Capture the cell that displays the provided text and extract its (x, y) central coordinate. 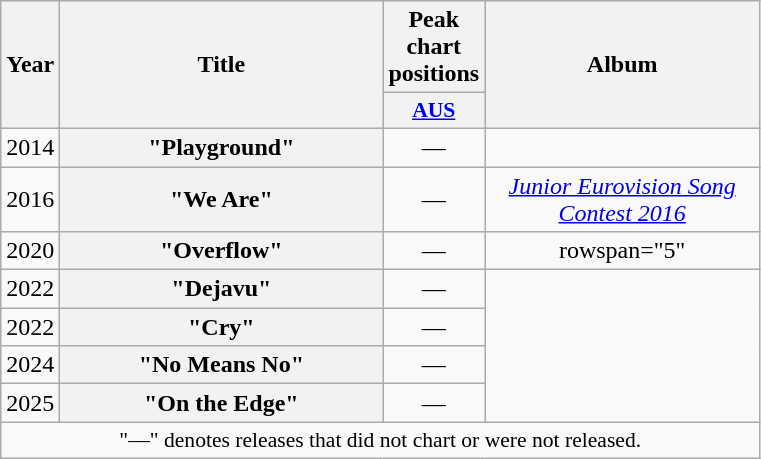
Album (622, 65)
AUS (434, 111)
"Overflow" (222, 251)
2024 (30, 365)
rowspan="5" (622, 251)
Junior Eurovision Song Contest 2016 (622, 198)
"No Means No" (222, 365)
2014 (30, 147)
"Cry" (222, 327)
"We Are" (222, 198)
"Dejavu" (222, 289)
Peak chart positions (434, 47)
2025 (30, 403)
2016 (30, 198)
Title (222, 65)
"—" denotes releases that did not chart or were not released. (380, 440)
"Playground" (222, 147)
Year (30, 65)
2020 (30, 251)
"On the Edge" (222, 403)
